Output the [x, y] coordinate of the center of the cell containing the given text.  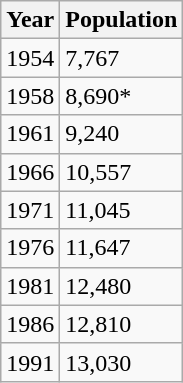
Population [122, 20]
12,810 [122, 324]
1986 [30, 324]
8,690* [122, 96]
1958 [30, 96]
12,480 [122, 286]
10,557 [122, 172]
13,030 [122, 362]
1981 [30, 286]
1954 [30, 58]
1991 [30, 362]
1966 [30, 172]
1961 [30, 134]
11,647 [122, 248]
9,240 [122, 134]
Year [30, 20]
1971 [30, 210]
1976 [30, 248]
7,767 [122, 58]
11,045 [122, 210]
